Capture the cell that displays the provided text and extract its [x, y] central coordinate. 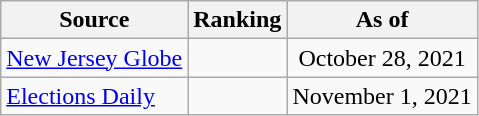
Source [94, 20]
New Jersey Globe [94, 58]
October 28, 2021 [382, 58]
November 1, 2021 [382, 96]
As of [382, 20]
Ranking [238, 20]
Elections Daily [94, 96]
